Scan for the cell matching the given text and deliver its [X, Y] coordinate at center. 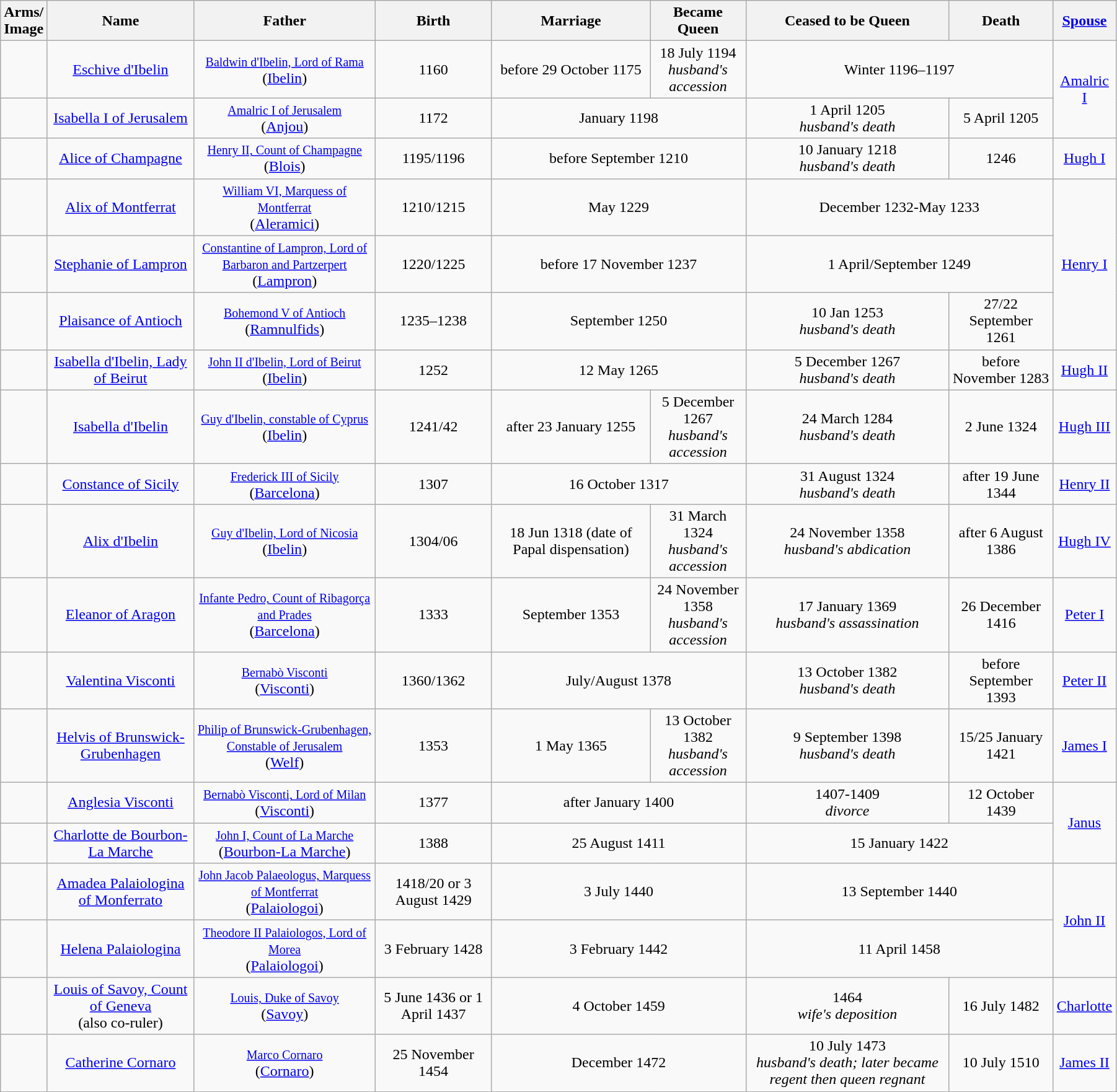
1252 [433, 369]
Valentina Visconti [120, 680]
Janus [1085, 823]
Arms/Image [24, 21]
13 October 1382husband's accession [698, 746]
Charlotte [1085, 1006]
24 March 1284husband's death [847, 426]
John I, Count of La Marche(Bourbon-La Marche) [285, 843]
Helena Palaiologina [120, 949]
24 November 1358 husband's accession [698, 615]
before 17 November 1237 [619, 264]
1 April/September 1249 [899, 264]
27/22 September 1261 [1001, 321]
3 July 1440 [619, 892]
1333 [433, 615]
Became Queen [698, 21]
24 November 1358husband's abdication [847, 540]
Theodore II Palaiologos, Lord of Morea(Palaiologoi) [285, 949]
1 April 1205husband's death [847, 118]
Amadea Palaiologina of Monferrato [120, 892]
Helvis of Brunswick-Grubenhagen [120, 746]
5 December 1267husband's accession [698, 426]
Isabella I of Jerusalem [120, 118]
5 December 1267husband's death [847, 369]
Plaisance of Antioch [120, 321]
1246 [1001, 159]
Stephanie of Lampron [120, 264]
1195/1196 [433, 159]
Bernabò Visconti (Visconti) [285, 680]
December 1232-May 1233 [899, 207]
1172 [433, 118]
Baldwin d'Ibelin, Lord of Rama (Ibelin) [285, 69]
Amalric I of Jerusalem (Anjou) [285, 118]
Hugh II [1085, 369]
Eleanor of Aragon [120, 615]
Amalric I [1085, 89]
after 23 January 1255 [571, 426]
1353 [433, 746]
1464wife's deposition [847, 1006]
Constantine of Lampron, Lord of Barbaron and Partzerpert (Lampron) [285, 264]
Ceased to be Queen [847, 21]
1407-1409divorce [847, 803]
Spouse [1085, 21]
Birth [433, 21]
Louis, Duke of Savoy(Savoy) [285, 1006]
Hugh I [1085, 159]
1418/20 or 3 August 1429 [433, 892]
September 1353 [571, 615]
Hugh III [1085, 426]
31 August 1324husband's death [847, 483]
1235–1238 [433, 321]
Isabella d'Ibelin, Lady of Beirut [120, 369]
before 29 October 1175 [571, 69]
John II d'Ibelin, Lord of Beirut (Ibelin) [285, 369]
Anglesia Visconti [120, 803]
Frederick III of Sicily (Barcelona) [285, 483]
13 September 1440 [899, 892]
John Jacob Palaeologus, Marquess of Montferrat(Palaiologoi) [285, 892]
Louis of Savoy, Count of Geneva(also co-ruler) [120, 1006]
16 July 1482 [1001, 1006]
Henry I [1085, 264]
1 May 1365 [571, 746]
25 August 1411 [619, 843]
9 September 1398husband's death [847, 746]
Marco Cornaro (Cornaro) [285, 1063]
1307 [433, 483]
12 October 1439 [1001, 803]
11 April 1458 [899, 949]
Peter II [1085, 680]
15/25 January 1421 [1001, 746]
5 April 1205 [1001, 118]
18 Jun 1318 (date of Papal dispensation) [571, 540]
Henry II [1085, 483]
James II [1085, 1063]
Constance of Sicily [120, 483]
Father [285, 21]
Name [120, 21]
Charlotte de Bourbon-La Marche [120, 843]
25 November 1454 [433, 1063]
Guy d'Ibelin, constable of Cyprus (Ibelin) [285, 426]
1210/1215 [433, 207]
January 1198 [619, 118]
18 July 1194husband's accession [698, 69]
William VI, Marquess of Montferrat (Aleramici) [285, 207]
13 October 1382husband's death [847, 680]
Alix d'Ibelin [120, 540]
10 July 1510 [1001, 1063]
Marriage [571, 21]
before November 1283 [1001, 369]
September 1250 [619, 321]
1377 [433, 803]
Alix of Montferrat [120, 207]
Death [1001, 21]
26 December 1416 [1001, 615]
1241/42 [433, 426]
May 1229 [619, 207]
31 March 1324husband's accession [698, 540]
1360/1362 [433, 680]
5 June 1436 or 1 April 1437 [433, 1006]
James I [1085, 746]
3 February 1442 [619, 949]
1304/06 [433, 540]
Eschive d'Ibelin [120, 69]
after 19 June 1344 [1001, 483]
Infante Pedro, Count of Ribagorça and Prades (Barcelona) [285, 615]
10 January 1218husband's death [847, 159]
2 June 1324 [1001, 426]
Isabella d'Ibelin [120, 426]
Philip of Brunswick-Grubenhagen, Constable of Jerusalem(Welf) [285, 746]
16 October 1317 [619, 483]
10 Jan 1253husband's death [847, 321]
before September 1393 [1001, 680]
3 February 1428 [433, 949]
Bohemond V of Antioch (Ramnulfids) [285, 321]
Bernabò Visconti, Lord of Milan(Visconti) [285, 803]
1160 [433, 69]
Alice of Champagne [120, 159]
after 6 August 1386 [1001, 540]
Guy d'Ibelin, Lord of Nicosia (Ibelin) [285, 540]
before September 1210 [619, 159]
Henry II, Count of Champagne (Blois) [285, 159]
10 July 1473husband's death; later became regent then queen regnant [847, 1063]
Winter 1196–1197 [899, 69]
December 1472 [619, 1063]
15 January 1422 [899, 843]
12 May 1265 [619, 369]
after January 1400 [619, 803]
4 October 1459 [619, 1006]
July/August 1378 [619, 680]
17 January 1369husband's assassination [847, 615]
Hugh IV [1085, 540]
1388 [433, 843]
Catherine Cornaro [120, 1063]
Peter I [1085, 615]
1220/1225 [433, 264]
John II [1085, 920]
